Locate the cell with the specified text and output its [X, Y] center coordinate. 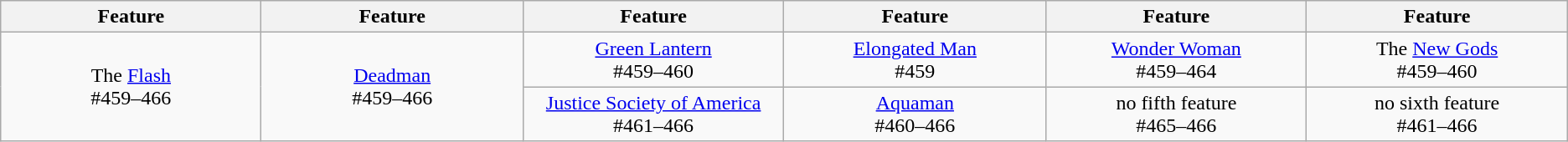
Deadman#459–466 [392, 87]
Aquaman#460–466 [915, 114]
The Flash#459–466 [131, 87]
Green Lantern#459–460 [653, 60]
no fifth feature#465–466 [1176, 114]
Elongated Man#459 [915, 60]
The New Gods#459–460 [1437, 60]
Justice Society of America#461–466 [653, 114]
no sixth feature#461–466 [1437, 114]
Wonder Woman#459–464 [1176, 60]
